For the text-containing cell, return its midpoint in [x, y] coordinate format. 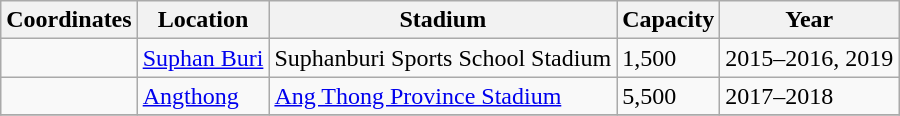
Coordinates [69, 20]
Suphanburi Sports School Stadium [443, 58]
Stadium [443, 20]
2015–2016, 2019 [810, 58]
Year [810, 20]
Suphan Buri [203, 58]
2017–2018 [810, 96]
1,500 [668, 58]
5,500 [668, 96]
Capacity [668, 20]
Ang Thong Province Stadium [443, 96]
Location [203, 20]
Angthong [203, 96]
